Identify which cell holds the provided text, then report its (X, Y) central coordinate. 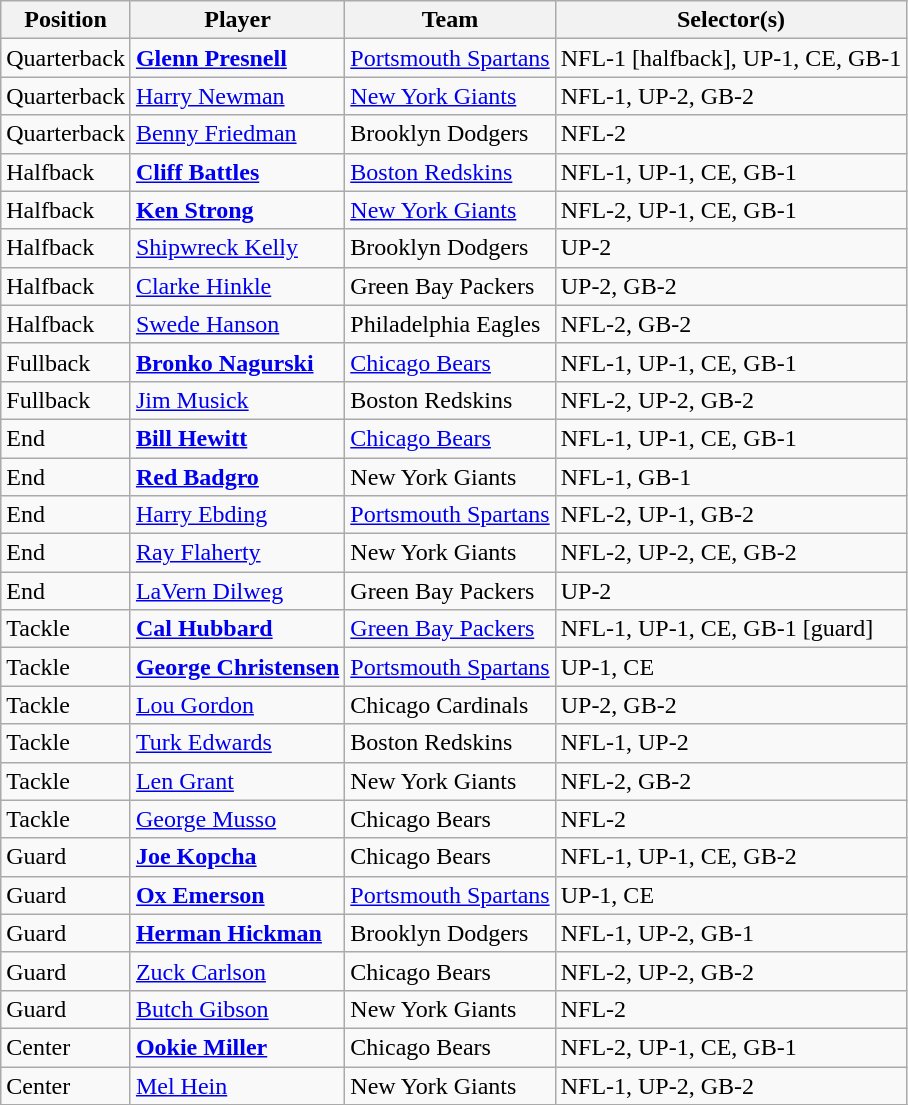
Herman Hickman (237, 933)
Ox Emerson (237, 895)
Position (66, 20)
Team (450, 20)
Harry Newman (237, 96)
NFL-1, UP-1, CE, GB-2 (731, 857)
Turk Edwards (237, 743)
Butch Gibson (237, 1009)
Lou Gordon (237, 705)
Ken Strong (237, 210)
Joe Kopcha (237, 857)
Harry Ebding (237, 515)
NFL-1, UP-2, GB-1 (731, 933)
NFL-1, UP-2 (731, 743)
Zuck Carlson (237, 971)
Selector(s) (731, 20)
George Christensen (237, 667)
Cliff Battles (237, 172)
Benny Friedman (237, 134)
Chicago Cardinals (450, 705)
Ookie Miller (237, 1047)
Clarke Hinkle (237, 286)
Glenn Presnell (237, 58)
Len Grant (237, 781)
Bill Hewitt (237, 438)
NFL-2, UP-1, GB-2 (731, 515)
George Musso (237, 819)
Player (237, 20)
NFL-1, GB-1 (731, 477)
Shipwreck Kelly (237, 248)
Philadelphia Eagles (450, 324)
Swede Hanson (237, 324)
Red Badgro (237, 477)
Mel Hein (237, 1085)
Cal Hubbard (237, 629)
NFL-1, UP-1, CE, GB-1 [guard] (731, 629)
Ray Flaherty (237, 553)
LaVern Dilweg (237, 591)
NFL-2, UP-2, CE, GB-2 (731, 553)
Jim Musick (237, 400)
Bronko Nagurski (237, 362)
NFL-1 [halfback], UP-1, CE, GB-1 (731, 58)
